Search for the cell housing the specified text and yield its (x, y) center coordinate. 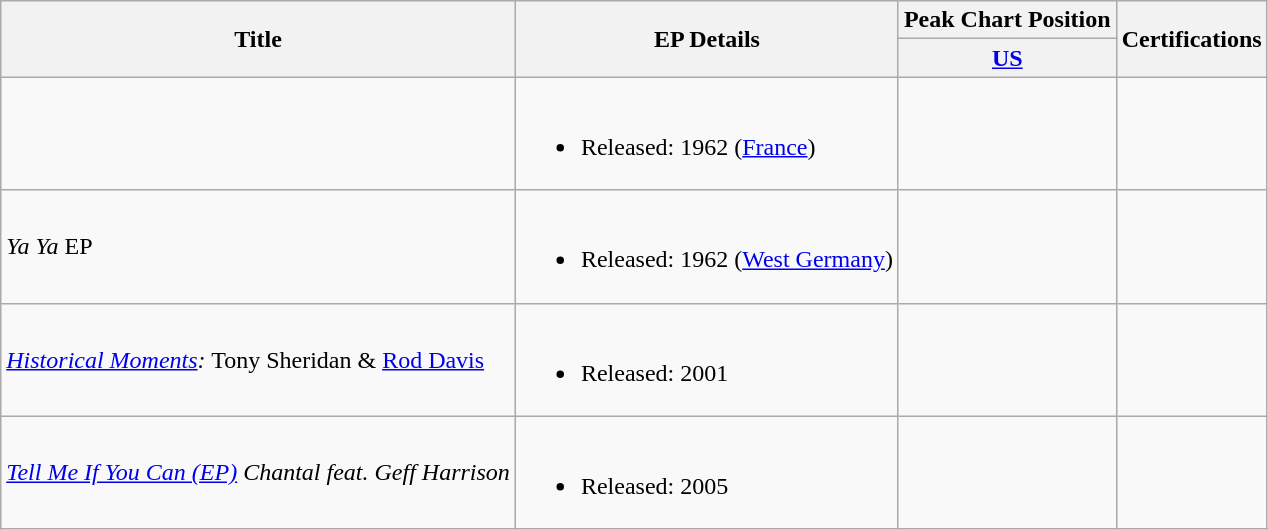
Released: 1962 (West Germany) (706, 246)
Tell Me If You Can (EP) Chantal feat. Geff Harrison (258, 472)
EP Details (706, 39)
Released: 1962 (France) (706, 134)
Released: 2005 (706, 472)
Released: 2001 (706, 360)
US (1007, 58)
Historical Moments: Tony Sheridan & Rod Davis (258, 360)
Peak Chart Position (1007, 20)
Ya Ya EP (258, 246)
Certifications (1192, 39)
Title (258, 39)
